Determine the [x, y] coordinate at the center of the cell enclosing the given text.  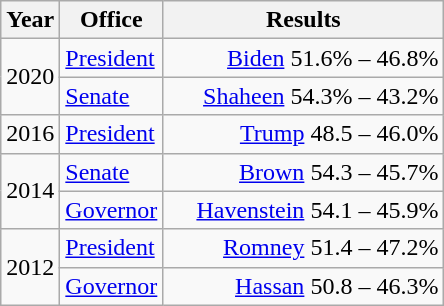
Results [304, 20]
Shaheen 54.3% – 43.2% [304, 96]
Havenstein 54.1 – 45.9% [304, 210]
Trump 48.5 – 46.0% [304, 134]
Hassan 50.8 – 46.3% [304, 286]
Year [30, 20]
2012 [30, 267]
2020 [30, 77]
Office [112, 20]
2014 [30, 191]
Romney 51.4 – 47.2% [304, 248]
Biden 51.6% – 46.8% [304, 58]
Brown 54.3 – 45.7% [304, 172]
2016 [30, 134]
